Capture the cell that displays the provided text and extract its [x, y] central coordinate. 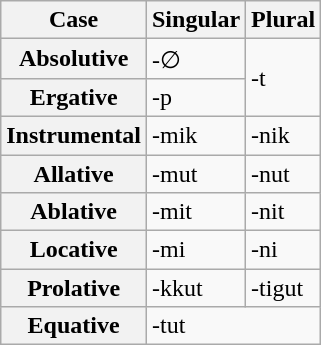
Locative [74, 250]
Equative [74, 326]
-mit [196, 212]
-mut [196, 173]
Allative [74, 173]
-tigut [284, 288]
-p [196, 97]
Ablative [74, 212]
-tut [233, 326]
Ergative [74, 97]
Case [74, 20]
-nik [284, 135]
-mi [196, 250]
Prolative [74, 288]
Absolutive [74, 59]
Instrumental [74, 135]
-ni [284, 250]
-nut [284, 173]
-t [284, 78]
-mik [196, 135]
Singular [196, 20]
-nit [284, 212]
-∅ [196, 59]
-kkut [196, 288]
Plural [284, 20]
